Provide the [X, Y] coordinate of the cell's center where the given text is located.  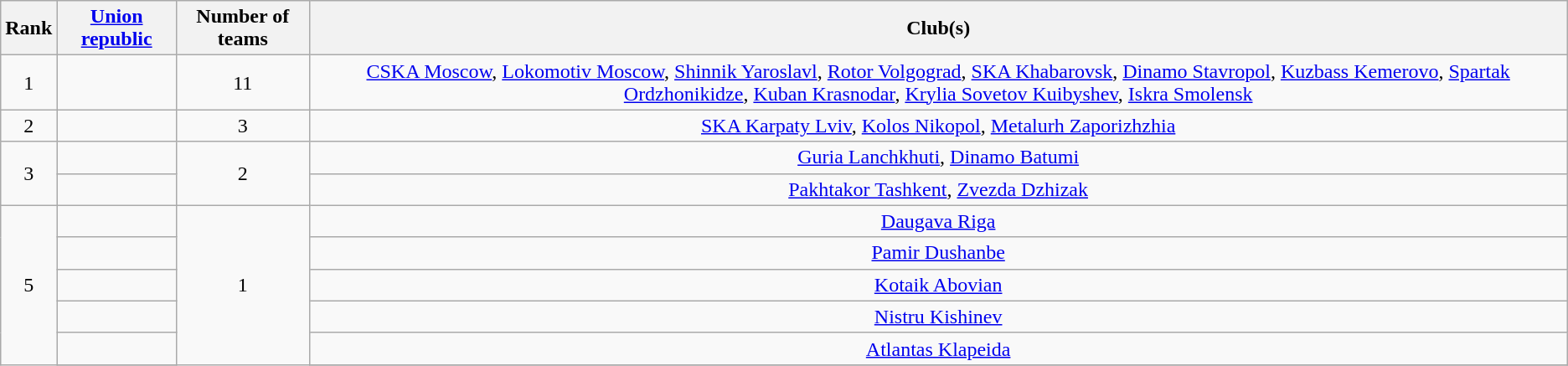
5 [28, 285]
Number of teams [243, 28]
Daugava Riga [938, 221]
Nistru Kishinev [938, 317]
Pamir Dushanbe [938, 253]
Union republic [117, 28]
Atlantas Klapeida [938, 348]
SKA Karpaty Lviv, Kolos Nikopol, Metalurh Zaporizhzhia [938, 126]
Guria Lanchkhuti, Dinamo Batumi [938, 157]
11 [243, 82]
Kotaik Abovian [938, 285]
Rank [28, 28]
Pakhtakor Tashkent, Zvezda Dzhizak [938, 189]
Club(s) [938, 28]
